For the text-containing cell, return its midpoint in (x, y) coordinate format. 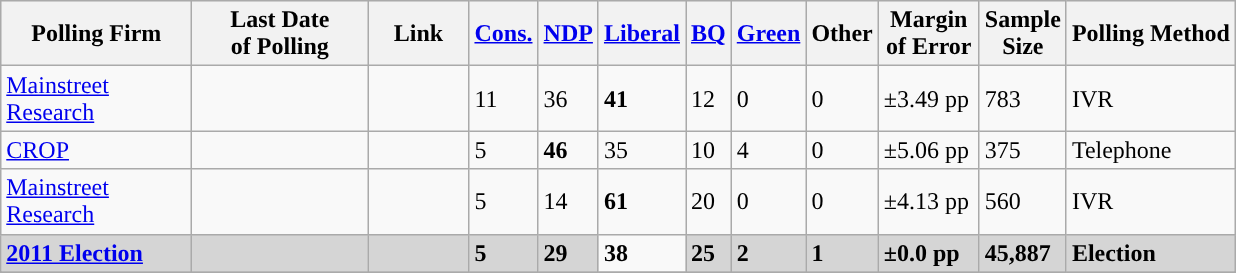
CROP (96, 150)
Polling Method (1150, 34)
36 (568, 98)
Polling Firm (96, 34)
Election (1150, 253)
29 (568, 253)
Other (842, 34)
41 (642, 98)
±3.49 pp (928, 98)
±0.0 pp (928, 253)
14 (568, 202)
BQ (709, 34)
2011 Election (96, 253)
SampleSize (1022, 34)
783 (1022, 98)
Last Dateof Polling (280, 34)
45,887 (1022, 253)
±4.13 pp (928, 202)
11 (504, 98)
Liberal (642, 34)
Telephone (1150, 150)
NDP (568, 34)
61 (642, 202)
Link (418, 34)
Marginof Error (928, 34)
4 (768, 150)
38 (642, 253)
46 (568, 150)
375 (1022, 150)
±5.06 pp (928, 150)
10 (709, 150)
35 (642, 150)
Green (768, 34)
560 (1022, 202)
2 (768, 253)
Cons. (504, 34)
1 (842, 253)
25 (709, 253)
12 (709, 98)
20 (709, 202)
